Return (X, Y) of the center of cell containing provided text 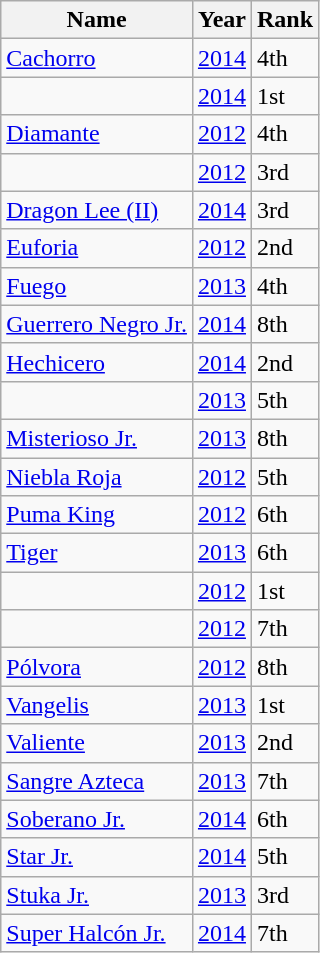
Super Halcón Jr. (97, 933)
Fuego (97, 286)
Stuka Jr. (97, 895)
Rank (284, 20)
Valiente (97, 743)
Soberano Jr. (97, 819)
Pólvora (97, 667)
Dragon Lee (II) (97, 210)
Euforia (97, 248)
Year (222, 20)
Tiger (97, 553)
Guerrero Negro Jr. (97, 324)
Name (97, 20)
Diamante (97, 134)
Cachorro (97, 58)
Sangre Azteca (97, 781)
Puma King (97, 515)
Vangelis (97, 705)
Misterioso Jr. (97, 438)
Hechicero (97, 362)
Niebla Roja (97, 477)
Star Jr. (97, 857)
